Search for the cell housing the specified text and yield its (X, Y) center coordinate. 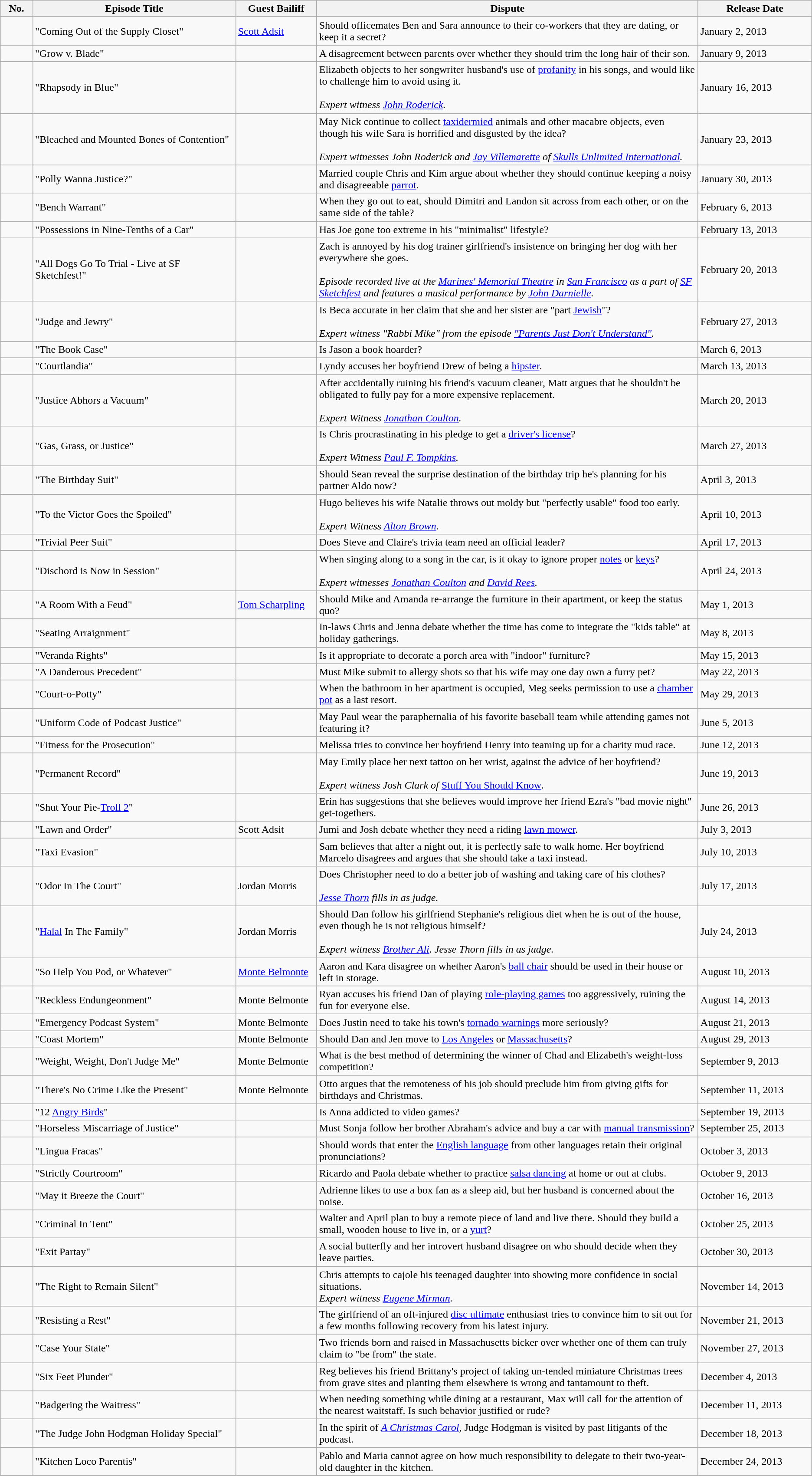
"Gas, Grass, or Justice" (134, 446)
Should Dan and Jen move to Los Angeles or Massachusetts? (507, 1039)
May 29, 2013 (755, 694)
"There's No Crime Like the Present" (134, 1089)
January 9, 2013 (755, 53)
"All Dogs Go To Trial - Live at SF Sketchfest!" (134, 270)
Pablo and Maria cannot agree on how much responsibility to delegate to their two-year-old daughter in the kitchen. (507, 1462)
April 24, 2013 (755, 571)
September 25, 2013 (755, 1128)
"Resisting a Rest" (134, 1320)
Lyndy accuses her boyfriend Drew of being a hipster. (507, 366)
"Weight, Weight, Don't Judge Me" (134, 1062)
Is Chris procrastinating in his pledge to get a driver's license?Expert Witness Paul F. Tompkins. (507, 446)
September 19, 2013 (755, 1112)
October 3, 2013 (755, 1151)
In-laws Chris and Jenna debate whether the time has come to integrate the "kids table" at holiday gatherings. (507, 633)
In the spirit of A Christmas Carol, Judge Hodgman is visited by past litigants of the podcast. (507, 1433)
Episode Title (134, 9)
Is Anna addicted to video games? (507, 1112)
March 27, 2013 (755, 446)
Has Joe gone too extreme in his "minimalist" lifestyle? (507, 230)
Walter and April plan to buy a remote piece of land and live there. Should they build a small, wooden house to live in, or a yurt? (507, 1224)
May Emily place her next tattoo on her wrist, against the advice of her boyfriend?Expert witness Josh Clark of Stuff You Should Know. (507, 773)
"Veranda Rights" (134, 655)
Should officemates Ben and Sara announce to their co-workers that they are dating, or keep it a secret? (507, 31)
"A Danderous Precedent" (134, 672)
January 30, 2013 (755, 179)
Two friends born and raised in Massachusetts bicker over whether one of them can truly claim to "be from" the state. (507, 1349)
"Kitchen Loco Parentis" (134, 1462)
March 13, 2013 (755, 366)
March 6, 2013 (755, 349)
"Judge and Jewry" (134, 321)
Does Justin need to take his town's tornado warnings more seriously? (507, 1022)
Chris attempts to cajole his teenaged daughter into showing more confidence in social situations.Expert witness Eugene Mirman. (507, 1286)
April 17, 2013 (755, 542)
Must Sonja follow her brother Abraham's advice and buy a car with manual transmission? (507, 1128)
August 10, 2013 (755, 972)
August 29, 2013 (755, 1039)
September 11, 2013 (755, 1089)
When the bathroom in her apartment is occupied, Meg seeks permission to use a chamber pot as a last resort. (507, 694)
July 17, 2013 (755, 886)
Otto argues that the remoteness of his job should preclude him from giving gifts for birthdays and Christmas. (507, 1089)
June 12, 2013 (755, 745)
August 14, 2013 (755, 1000)
"Justice Abhors a Vacuum" (134, 400)
"Grow v. Blade" (134, 53)
Is it appropriate to decorate a porch area with "indoor" furniture? (507, 655)
Ryan accuses his friend Dan of playing role-playing games too aggressively, ruining the fun for everyone else. (507, 1000)
"Dischord is Now in Session" (134, 571)
"The Book Case" (134, 349)
October 30, 2013 (755, 1252)
Married couple Chris and Kim argue about whether they should continue keeping a noisy and disagreeable parrot. (507, 179)
May 22, 2013 (755, 672)
Hugo believes his wife Natalie throws out moldy but "perfectly usable" food too early.Expert Witness Alton Brown. (507, 514)
"Criminal In Tent" (134, 1224)
"Shut Your Pie-Troll 2" (134, 807)
Jumi and Josh debate whether they need a riding lawn mower. (507, 829)
July 24, 2013 (755, 932)
April 3, 2013 (755, 480)
A disagreement between parents over whether they should trim the long hair of their son. (507, 53)
What is the best method of determining the winner of Chad and Elizabeth's weight-loss competition? (507, 1062)
Is Beca accurate in her claim that she and her sister are "part Jewish"?Expert witness "Rabbi Mike" from the episode "Parents Just Don't Understand". (507, 321)
When they go out to eat, should Dimitri and Landon sit across from each other, or on the same side of the table? (507, 207)
January 2, 2013 (755, 31)
Release Date (755, 9)
"Six Feet Plunder" (134, 1377)
Does Christopher need to do a better job of washing and taking care of his clothes?Jesse Thorn fills in as judge. (507, 886)
"Bleached and Mounted Bones of Contention" (134, 139)
Does Steve and Claire's trivia team need an official leader? (507, 542)
October 25, 2013 (755, 1224)
"A Room With a Feud" (134, 605)
November 14, 2013 (755, 1286)
August 21, 2013 (755, 1022)
"Seating Arraignment" (134, 633)
October 9, 2013 (755, 1173)
Must Mike submit to allergy shots so that his wife may one day own a furry pet? (507, 672)
"Uniform Code of Podcast Justice" (134, 722)
When needing something while dining at a restaurant, Max will call for the attention of the nearest waitstaff. Is such behavior justified or rude? (507, 1405)
"Exit Partay" (134, 1252)
"Lawn and Order" (134, 829)
"Horseless Miscarriage of Justice" (134, 1128)
Should Mike and Amanda re-arrange the furniture in their apartment, or keep the status quo? (507, 605)
"So Help You Pod, or Whatever" (134, 972)
Erin has suggestions that she believes would improve her friend Ezra's "bad movie night" get-togethers. (507, 807)
"Case Your State" (134, 1349)
Should Sean reveal the surprise destination of the birthday trip he's planning for his partner Aldo now? (507, 480)
"Polly Wanna Justice?" (134, 179)
"Rhapsody in Blue" (134, 88)
"Trivial Peer Suit" (134, 542)
January 23, 2013 (755, 139)
Is Jason a book hoarder? (507, 349)
Adrienne likes to use a box fan as a sleep aid, but her husband is concerned about the noise. (507, 1195)
"12 Angry Birds" (134, 1112)
December 18, 2013 (755, 1433)
"To the Victor Goes the Spoiled" (134, 514)
February 13, 2013 (755, 230)
"Odor In The Court" (134, 886)
September 9, 2013 (755, 1062)
October 16, 2013 (755, 1195)
"The Right to Remain Silent" (134, 1286)
June 19, 2013 (755, 773)
June 26, 2013 (755, 807)
"The Judge John Hodgman Holiday Special" (134, 1433)
December 11, 2013 (755, 1405)
May 15, 2013 (755, 655)
"Possessions in Nine-Tenths of a Car" (134, 230)
No. (16, 9)
"Coast Mortem" (134, 1039)
July 3, 2013 (755, 829)
"Permanent Record" (134, 773)
Dispute (507, 9)
May 8, 2013 (755, 633)
April 10, 2013 (755, 514)
May Paul wear the paraphernalia of his favorite baseball team while attending games not featuring it? (507, 722)
"Court-o-Potty" (134, 694)
"The Birthday Suit" (134, 480)
Ricardo and Paola debate whether to practice salsa dancing at home or out at clubs. (507, 1173)
Guest Bailiff (276, 9)
"Taxi Evasion" (134, 851)
Tom Scharpling (276, 605)
Melissa tries to convince her boyfriend Henry into teaming up for a charity mud race. (507, 745)
July 10, 2013 (755, 851)
Should words that enter the English language from other languages retain their original pronunciations? (507, 1151)
"Reckless Endungeonment" (134, 1000)
"Bench Warrant" (134, 207)
June 5, 2013 (755, 722)
"Badgering the Waitress" (134, 1405)
February 20, 2013 (755, 270)
January 16, 2013 (755, 88)
"Courtlandia" (134, 366)
"Coming Out of the Supply Closet" (134, 31)
A social butterfly and her introvert husband disagree on who should decide when they leave parties. (507, 1252)
February 6, 2013 (755, 207)
November 21, 2013 (755, 1320)
December 24, 2013 (755, 1462)
November 27, 2013 (755, 1349)
"Halal In The Family" (134, 932)
"Lingua Fracas" (134, 1151)
March 20, 2013 (755, 400)
"Fitness for the Prosecution" (134, 745)
Aaron and Kara disagree on whether Aaron's ball chair should be used in their house or left in storage. (507, 972)
When singing along to a song in the car, is it okay to ignore proper notes or keys?Expert witnesses Jonathan Coulton and David Rees. (507, 571)
May 1, 2013 (755, 605)
February 27, 2013 (755, 321)
"May it Breeze the Court" (134, 1195)
December 4, 2013 (755, 1377)
"Emergency Podcast System" (134, 1022)
"Strictly Courtroom" (134, 1173)
